Capture the cell that displays the provided text and extract its (x, y) central coordinate. 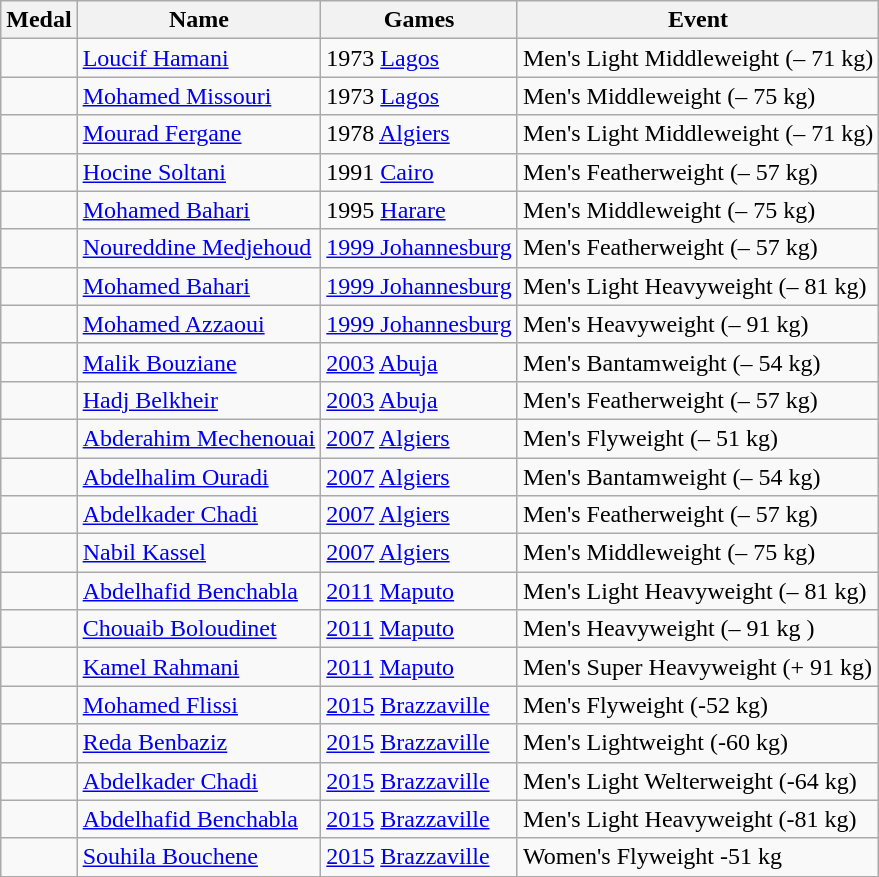
Souhila Bouchene (199, 857)
Nabil Kassel (199, 553)
Abdelhalim Ouradi (199, 477)
Mohamed Missouri (199, 96)
Men's Light Heavyweight (-81 kg) (698, 819)
Men's Heavyweight (– 91 kg) (698, 324)
Medal (39, 20)
Men's Super Heavyweight (+ 91 kg) (698, 667)
Malik Bouziane (199, 362)
Mohamed Azzaoui (199, 324)
Name (199, 20)
Mourad Fergane (199, 134)
1991 Cairo (420, 172)
Mohamed Flissi (199, 705)
Men's Heavyweight (– 91 kg ) (698, 629)
Loucif Hamani (199, 58)
Reda Benbaziz (199, 743)
Kamel Rahmani (199, 667)
Hadj Belkheir (199, 400)
Noureddine Medjehoud (199, 248)
Abderahim Mechenouai (199, 438)
Chouaib Boloudinet (199, 629)
Men's Lightweight (-60 kg) (698, 743)
Men's Flyweight (-52 kg) (698, 705)
1995 Harare (420, 210)
Men's Flyweight (– 51 kg) (698, 438)
Men's Light Welterweight (-64 kg) (698, 781)
1978 Algiers (420, 134)
Games (420, 20)
Event (698, 20)
Women's Flyweight -51 kg (698, 857)
Hocine Soltani (199, 172)
